Output the [x, y] coordinate of the center of the cell containing the given text.  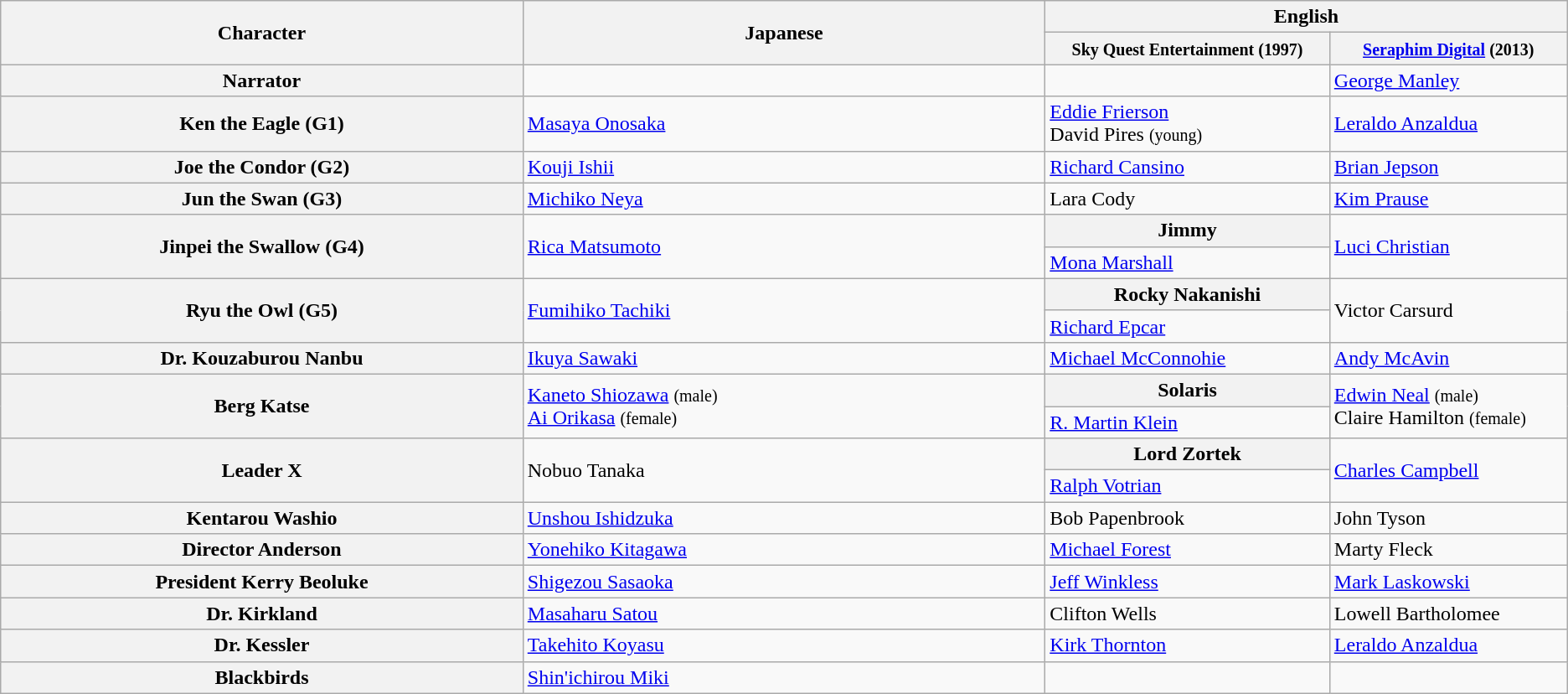
Marty Fleck [1448, 550]
Jimmy [1188, 230]
Bob Papenbrook [1188, 518]
Dr. Kessler [262, 645]
Dr. Kirkland [262, 614]
Rica Matsumoto [784, 246]
Nobuo Tanaka [784, 470]
Takehito Koyasu [784, 645]
Edwin Neal (male)Claire Hamilton (female) [1448, 406]
Jun the Swan (G3) [262, 199]
Richard Cansino [1188, 167]
Japanese [784, 33]
Mona Marshall [1188, 262]
Fumihiko Tachiki [784, 310]
Kentarou Washio [262, 518]
Ralph Votrian [1188, 486]
Lord Zortek [1188, 454]
Charles Campbell [1448, 470]
Luci Christian [1448, 246]
Lara Cody [1188, 199]
Richard Epcar [1188, 326]
Clifton Wells [1188, 614]
Ikuya Sawaki [784, 358]
Masaya Onosaka [784, 124]
Joe the Condor (G2) [262, 167]
Andy McAvin [1448, 358]
Shigezou Sasaoka [784, 582]
R. Martin Klein [1188, 422]
Narrator [262, 80]
Brian Jepson [1448, 167]
Jeff Winkless [1188, 582]
Lowell Bartholomee [1448, 614]
Ryu the Owl (G5) [262, 310]
Ken the Eagle (G1) [262, 124]
Dr. Kouzaburou Nanbu [262, 358]
Mark Laskowski [1448, 582]
Solaris [1188, 390]
Yonehiko Kitagawa [784, 550]
Character [262, 33]
Berg Katse [262, 406]
Rocky Nakanishi [1188, 294]
Jinpei the Swallow (G4) [262, 246]
John Tyson [1448, 518]
President Kerry Beoluke [262, 582]
Kim Prause [1448, 199]
Victor Carsurd [1448, 310]
Seraphim Digital (2013) [1448, 49]
Kaneto Shiozawa (male)Ai Orikasa (female) [784, 406]
George Manley [1448, 80]
Kirk Thornton [1188, 645]
Michiko Neya [784, 199]
Shin'ichirou Miki [784, 677]
Masaharu Satou [784, 614]
Director Anderson [262, 550]
Sky Quest Entertainment (1997) [1188, 49]
Blackbirds [262, 677]
English [1307, 17]
Leader X [262, 470]
Michael McConnohie [1188, 358]
Eddie FriersonDavid Pires (young) [1188, 124]
Michael Forest [1188, 550]
Unshou Ishidzuka [784, 518]
Kouji Ishii [784, 167]
